Find where the given text appears and provide that cell's center as (x, y) coordinate. 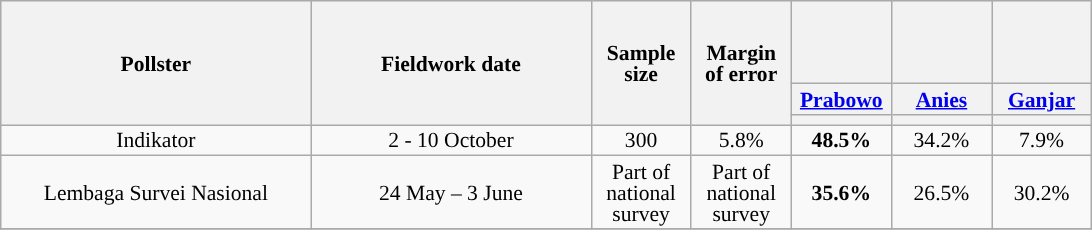
35.6% (841, 192)
30.2% (1042, 192)
Sample size (641, 63)
Pollster (156, 63)
7.9% (1042, 140)
Ganjar (1042, 100)
5.8% (741, 140)
Lembaga Survei Nasional (156, 192)
Anies (941, 100)
Prabowo (841, 100)
Margin of error (741, 63)
26.5% (941, 192)
Fieldwork date (451, 63)
24 May – 3 June (451, 192)
300 (641, 140)
48.5% (841, 140)
34.2% (941, 140)
2 - 10 October (451, 140)
Indikator (156, 140)
